Extract the [X, Y] coordinate from the center of the cell holding the provided text.  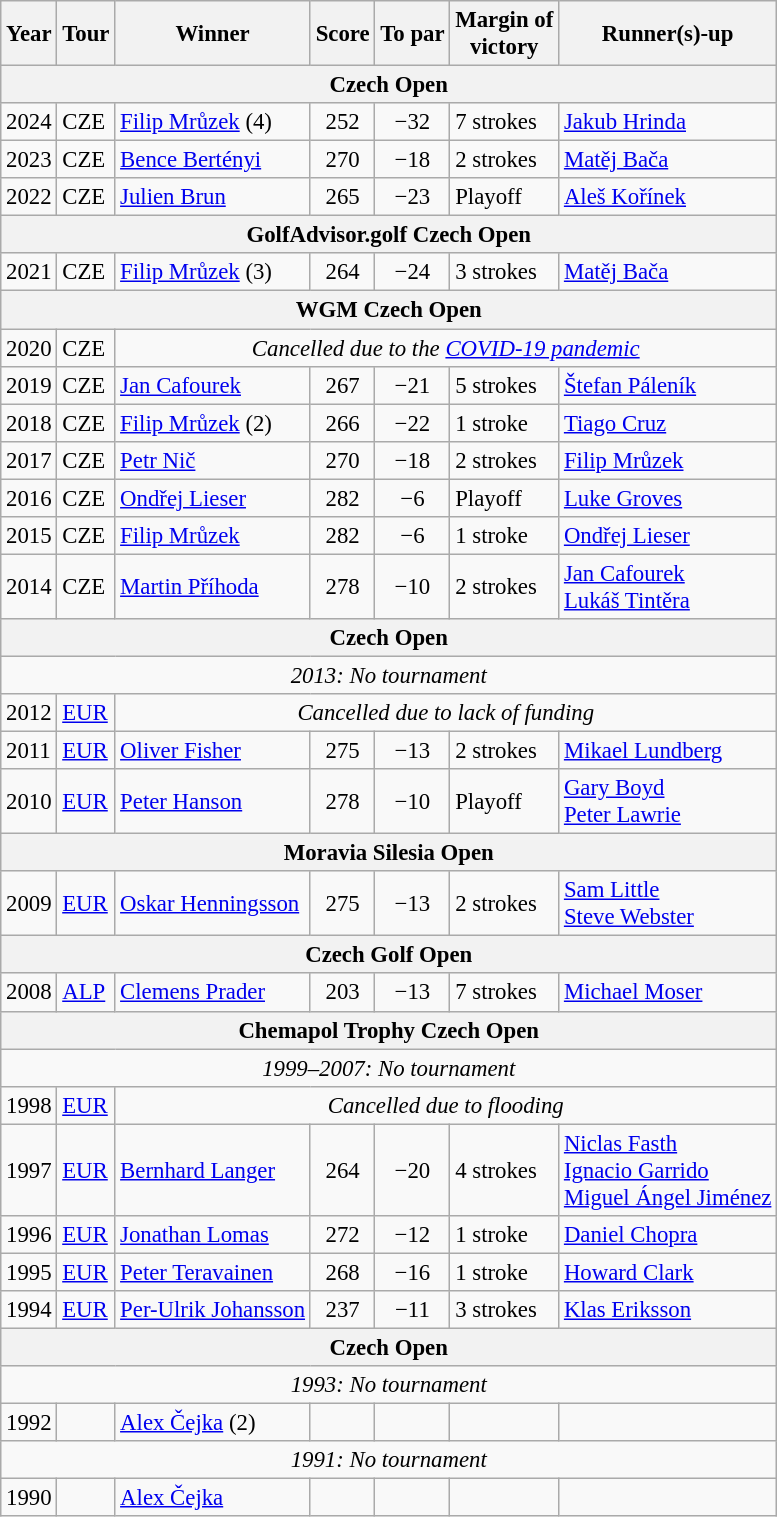
Jakub Hrinda [668, 122]
Tiago Cruz [668, 423]
Clemens Prader [213, 993]
237 [342, 1310]
Year [29, 34]
2013: No tournament [389, 675]
1992 [29, 1423]
Filip Mrůzek (3) [213, 273]
Peter Hanson [213, 802]
Per-Ulrik Johansson [213, 1310]
Winner [213, 34]
203 [342, 993]
Alex Čejka (2) [213, 1423]
Margin ofvictory [504, 34]
−32 [412, 122]
5 strokes [504, 385]
2023 [29, 160]
Alex Čejka [213, 1498]
1999–2007: No tournament [389, 1068]
2016 [29, 498]
−11 [412, 1310]
Daniel Chopra [668, 1235]
−20 [412, 1170]
Howard Clark [668, 1272]
1993: No tournament [389, 1385]
Gary Boyd Peter Lawrie [668, 802]
1995 [29, 1272]
Klas Eriksson [668, 1310]
−23 [412, 197]
Sam Little Steve Webster [668, 904]
1994 [29, 1310]
1998 [29, 1105]
Bernhard Langer [213, 1170]
Niclas Fasth Ignacio Garrido Miguel Ángel Jiménez [668, 1170]
267 [342, 385]
2010 [29, 802]
Cancelled due to the COVID-19 pandemic [446, 348]
1997 [29, 1170]
252 [342, 122]
Filip Mrůzek (2) [213, 423]
2011 [29, 751]
1991: No tournament [389, 1460]
2009 [29, 904]
Filip Mrůzek (4) [213, 122]
−12 [412, 1235]
2018 [29, 423]
GolfAdvisor.golf Czech Open [389, 235]
2020 [29, 348]
Jan Cafourek [213, 385]
2012 [29, 713]
2024 [29, 122]
WGM Czech Open [389, 310]
Score [342, 34]
2017 [29, 460]
−22 [412, 423]
1996 [29, 1235]
Moravia Silesia Open [389, 853]
2022 [29, 197]
Oskar Henningsson [213, 904]
ALP [86, 993]
To par [412, 34]
Petr Nič [213, 460]
266 [342, 423]
Michael Moser [668, 993]
−21 [412, 385]
Peter Teravainen [213, 1272]
Oliver Fisher [213, 751]
Cancelled due to lack of funding [446, 713]
Mikael Lundberg [668, 751]
Cancelled due to flooding [446, 1105]
2021 [29, 273]
−16 [412, 1272]
2014 [29, 586]
Štefan Páleník [668, 385]
2019 [29, 385]
Tour [86, 34]
2015 [29, 536]
272 [342, 1235]
Julien Brun [213, 197]
Chemapol Trophy Czech Open [389, 1030]
265 [342, 197]
4 strokes [504, 1170]
Jonathan Lomas [213, 1235]
Martin Příhoda [213, 586]
Aleš Kořínek [668, 197]
Luke Groves [668, 498]
−24 [412, 273]
Runner(s)-up [668, 34]
Czech Golf Open [389, 955]
Jan Cafourek Lukáš Tintěra [668, 586]
268 [342, 1272]
2008 [29, 993]
1990 [29, 1498]
Bence Bertényi [213, 160]
